Scan for the cell matching the given text and deliver its (x, y) coordinate at center. 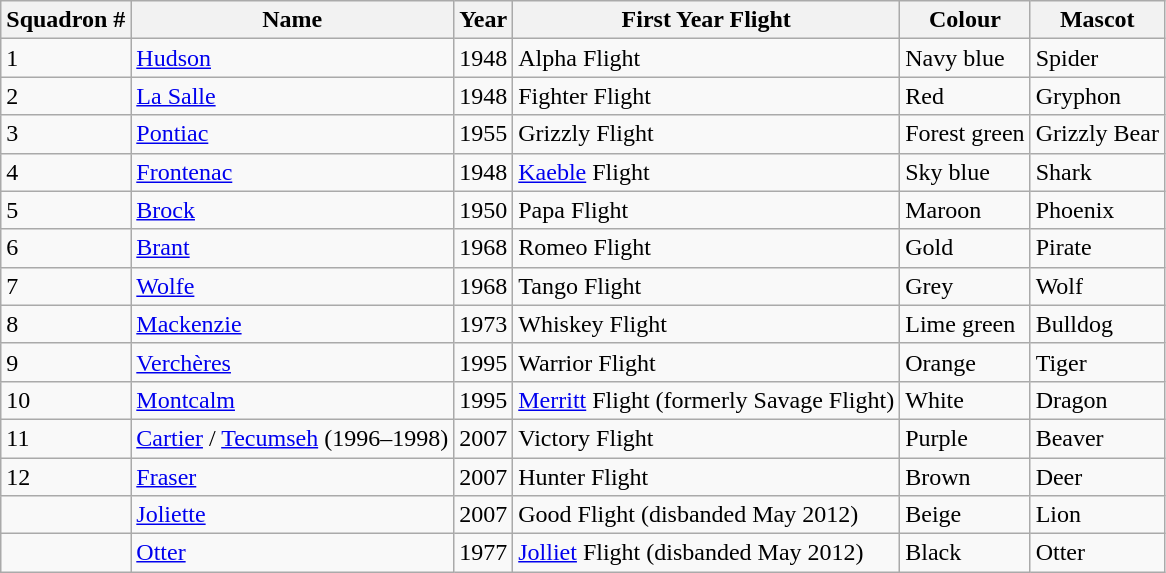
Alpha Flight (706, 58)
Brown (965, 477)
Navy blue (965, 58)
Verchères (292, 362)
4 (66, 172)
1955 (484, 134)
Whiskey Flight (706, 324)
Good Flight (disbanded May 2012) (706, 515)
1977 (484, 553)
1950 (484, 210)
Joliette (292, 515)
Dragon (1097, 400)
Purple (965, 438)
1973 (484, 324)
Montcalm (292, 400)
Beige (965, 515)
Mascot (1097, 20)
7 (66, 286)
First Year Flight (706, 20)
Tiger (1097, 362)
Brock (292, 210)
Wolf (1097, 286)
Hunter Flight (706, 477)
Warrior Flight (706, 362)
5 (66, 210)
Cartier / Tecumseh (1996–1998) (292, 438)
Fraser (292, 477)
10 (66, 400)
Mackenzie (292, 324)
11 (66, 438)
Lion (1097, 515)
Deer (1097, 477)
8 (66, 324)
12 (66, 477)
9 (66, 362)
Red (965, 96)
White (965, 400)
Maroon (965, 210)
Forest green (965, 134)
Fighter Flight (706, 96)
Brant (292, 248)
3 (66, 134)
Pontiac (292, 134)
Name (292, 20)
Jolliet Flight (disbanded May 2012) (706, 553)
Sky blue (965, 172)
Grizzly Bear (1097, 134)
1 (66, 58)
Papa Flight (706, 210)
Black (965, 553)
Lime green (965, 324)
Orange (965, 362)
La Salle (292, 96)
Victory Flight (706, 438)
Squadron # (66, 20)
Frontenac (292, 172)
Shark (1097, 172)
Kaeble Flight (706, 172)
Beaver (1097, 438)
Romeo Flight (706, 248)
Spider (1097, 58)
Gryphon (1097, 96)
Grey (965, 286)
Gold (965, 248)
Phoenix (1097, 210)
Grizzly Flight (706, 134)
Colour (965, 20)
Hudson (292, 58)
Pirate (1097, 248)
Merritt Flight (formerly Savage Flight) (706, 400)
2 (66, 96)
Tango Flight (706, 286)
Wolfe (292, 286)
Bulldog (1097, 324)
Year (484, 20)
6 (66, 248)
